Search for the cell housing the specified text and yield its (X, Y) center coordinate. 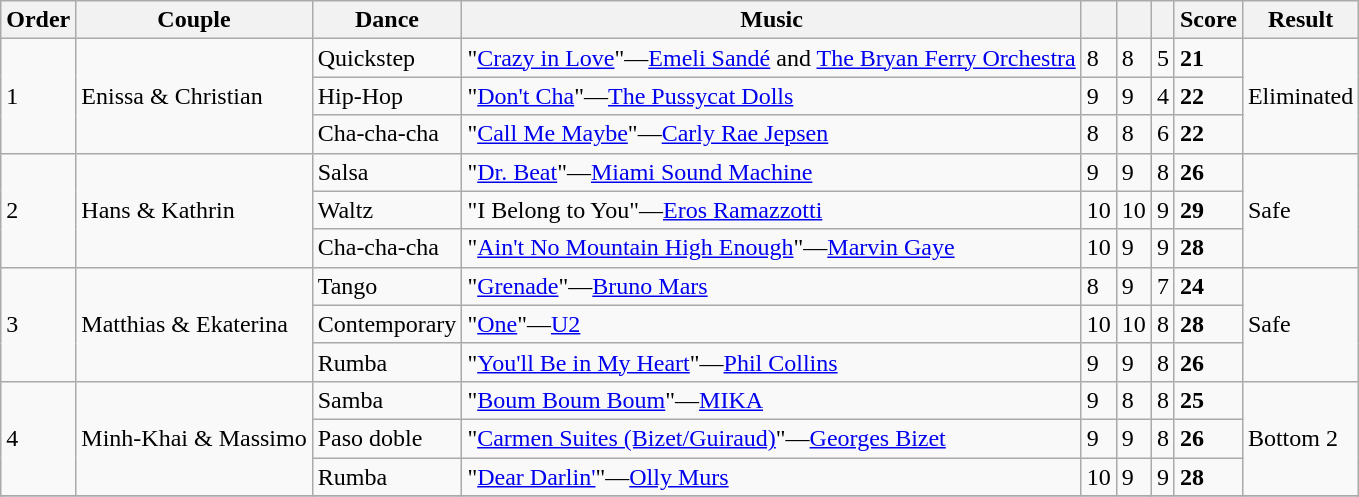
"Call Me Maybe"—Carly Rae Jepsen (772, 134)
Tango (387, 286)
Matthias & Ekaterina (194, 324)
"Boum Boum Boum"—MIKA (772, 400)
21 (1208, 58)
Paso doble (387, 438)
24 (1208, 286)
"Don't Cha"—The Pussycat Dolls (772, 96)
"Carmen Suites (Bizet/Guiraud)"—Georges Bizet (772, 438)
Music (772, 20)
Samba (387, 400)
5 (1162, 58)
7 (1162, 286)
"One"—U2 (772, 324)
Hans & Kathrin (194, 210)
6 (1162, 134)
Score (1208, 20)
Bottom 2 (1300, 438)
Salsa (387, 172)
1 (38, 96)
2 (38, 210)
"Ain't No Mountain High Enough"—Marvin Gaye (772, 248)
25 (1208, 400)
"Dear Darlin'"—Olly Murs (772, 477)
Hip-Hop (387, 96)
29 (1208, 210)
Waltz (387, 210)
3 (38, 324)
Contemporary (387, 324)
Dance (387, 20)
"I Belong to You"—Eros Ramazzotti (772, 210)
"Dr. Beat"—Miami Sound Machine (772, 172)
"You'll Be in My Heart"—Phil Collins (772, 362)
Result (1300, 20)
Enissa & Christian (194, 96)
"Crazy in Love"—Emeli Sandé and The Bryan Ferry Orchestra (772, 58)
Couple (194, 20)
Quickstep (387, 58)
Order (38, 20)
Minh-Khai & Massimo (194, 438)
"Grenade"—Bruno Mars (772, 286)
Eliminated (1300, 96)
